Locate the cell with the specified text and output its (x, y) center coordinate. 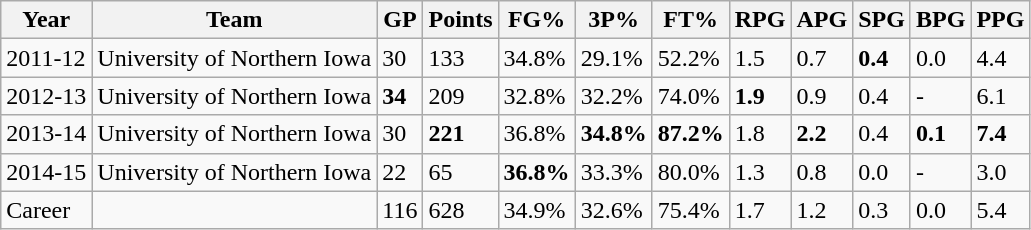
3.0 (1000, 172)
628 (460, 210)
1.9 (760, 96)
209 (460, 96)
32.2% (614, 96)
74.0% (690, 96)
221 (460, 134)
5.4 (1000, 210)
6.1 (1000, 96)
75.4% (690, 210)
Points (460, 20)
0.9 (822, 96)
RPG (760, 20)
0.7 (822, 58)
FT% (690, 20)
PPG (1000, 20)
80.0% (690, 172)
2011-12 (46, 58)
1.2 (822, 210)
1.5 (760, 58)
65 (460, 172)
1.3 (760, 172)
FG% (536, 20)
2014-15 (46, 172)
2.2 (822, 134)
133 (460, 58)
87.2% (690, 134)
3P% (614, 20)
52.2% (690, 58)
33.3% (614, 172)
1.8 (760, 134)
Team (234, 20)
1.7 (760, 210)
29.1% (614, 58)
32.8% (536, 96)
2012-13 (46, 96)
32.6% (614, 210)
Career (46, 210)
0.1 (940, 134)
BPG (940, 20)
4.4 (1000, 58)
2013-14 (46, 134)
Year (46, 20)
7.4 (1000, 134)
116 (400, 210)
34.9% (536, 210)
SPG (882, 20)
22 (400, 172)
34 (400, 96)
0.3 (882, 210)
GP (400, 20)
0.8 (822, 172)
APG (822, 20)
